Return [X, Y] of the center of cell containing provided text 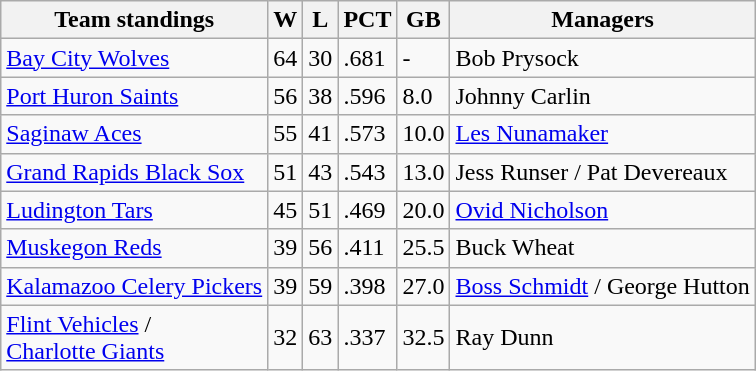
.469 [368, 210]
Bob Prysock [602, 58]
Grand Rapids Black Sox [134, 172]
Ovid Nicholson [602, 210]
.398 [368, 286]
43 [320, 172]
.543 [368, 172]
PCT [368, 20]
Saginaw Aces [134, 134]
Muskegon Reds [134, 248]
10.0 [424, 134]
13.0 [424, 172]
Bay City Wolves [134, 58]
L [320, 20]
25.5 [424, 248]
Managers [602, 20]
Boss Schmidt / George Hutton [602, 286]
Kalamazoo Celery Pickers [134, 286]
.573 [368, 134]
GB [424, 20]
8.0 [424, 96]
.596 [368, 96]
32 [286, 338]
32.5 [424, 338]
Les Nunamaker [602, 134]
- [424, 58]
W [286, 20]
63 [320, 338]
.411 [368, 248]
20.0 [424, 210]
Jess Runser / Pat Devereaux [602, 172]
38 [320, 96]
Ray Dunn [602, 338]
Buck Wheat [602, 248]
Johnny Carlin [602, 96]
Ludington Tars [134, 210]
Team standings [134, 20]
45 [286, 210]
Flint Vehicles /Charlotte Giants [134, 338]
27.0 [424, 286]
59 [320, 286]
64 [286, 58]
41 [320, 134]
.337 [368, 338]
.681 [368, 58]
Port Huron Saints [134, 96]
55 [286, 134]
30 [320, 58]
